Scan for the cell matching the given text and deliver its (x, y) coordinate at center. 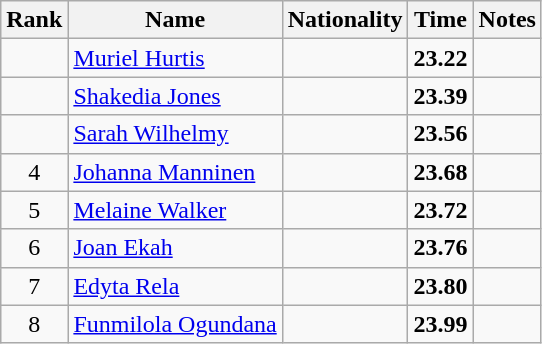
23.39 (440, 96)
23.68 (440, 172)
Johanna Manninen (175, 172)
23.80 (440, 286)
Notes (507, 20)
Melaine Walker (175, 210)
Sarah Wilhelmy (175, 134)
Rank (34, 20)
Time (440, 20)
5 (34, 210)
Shakedia Jones (175, 96)
Joan Ekah (175, 248)
Funmilola Ogundana (175, 324)
23.22 (440, 58)
23.72 (440, 210)
7 (34, 286)
Name (175, 20)
Nationality (345, 20)
23.56 (440, 134)
Muriel Hurtis (175, 58)
Edyta Rela (175, 286)
23.76 (440, 248)
23.99 (440, 324)
8 (34, 324)
4 (34, 172)
6 (34, 248)
